Find where the given text appears and provide that cell's center as (X, Y) coordinate. 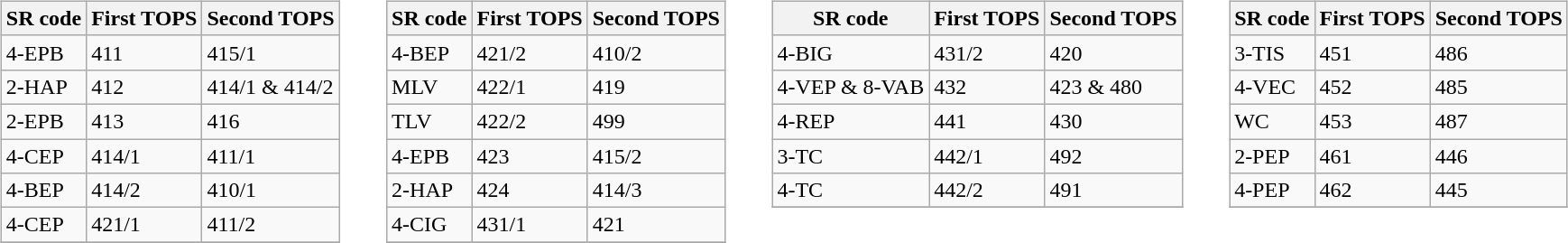
445 (1499, 191)
3-TC (851, 156)
4-VEP & 8-VAB (851, 87)
3-TIS (1272, 52)
2-EPB (43, 121)
411/1 (271, 156)
453 (1372, 121)
413 (144, 121)
452 (1372, 87)
414/3 (656, 191)
461 (1372, 156)
430 (1113, 121)
442/2 (987, 191)
424 (530, 191)
491 (1113, 191)
4-CIG (429, 225)
TLV (429, 121)
WC (1272, 121)
432 (987, 87)
423 (530, 156)
492 (1113, 156)
416 (271, 121)
4-PEP (1272, 191)
420 (1113, 52)
446 (1499, 156)
2-PEP (1272, 156)
415/2 (656, 156)
421/2 (530, 52)
431/2 (987, 52)
421 (656, 225)
462 (1372, 191)
414/2 (144, 191)
421/1 (144, 225)
415/1 (271, 52)
422/2 (530, 121)
4-VEC (1272, 87)
MLV (429, 87)
410/2 (656, 52)
4-REP (851, 121)
423 & 480 (1113, 87)
487 (1499, 121)
422/1 (530, 87)
414/1 & 414/2 (271, 87)
411 (144, 52)
414/1 (144, 156)
441 (987, 121)
411/2 (271, 225)
499 (656, 121)
485 (1499, 87)
442/1 (987, 156)
486 (1499, 52)
410/1 (271, 191)
431/1 (530, 225)
4-BIG (851, 52)
419 (656, 87)
4-TC (851, 191)
412 (144, 87)
451 (1372, 52)
